Capture the cell that displays the provided text and extract its (X, Y) central coordinate. 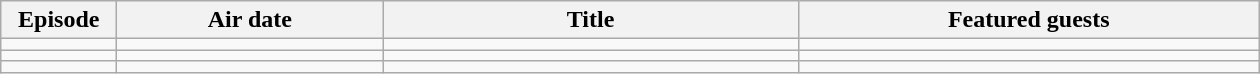
Episode (59, 20)
Title (590, 20)
Air date (250, 20)
Featured guests (1028, 20)
